Pinpoint the cell where the given text exists, returning its (X, Y) midpoint coordinate. 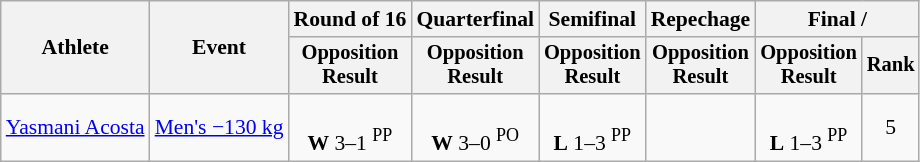
Repechage (701, 19)
W 3–1 PP (350, 128)
Semifinal (592, 19)
W 3–0 PO (475, 128)
Men's −130 kg (220, 128)
Event (220, 48)
Rank (891, 66)
5 (891, 128)
Athlete (76, 48)
Round of 16 (350, 19)
Yasmani Acosta (76, 128)
Final / (837, 19)
Quarterfinal (475, 19)
